Search for the cell housing the specified text and yield its [x, y] center coordinate. 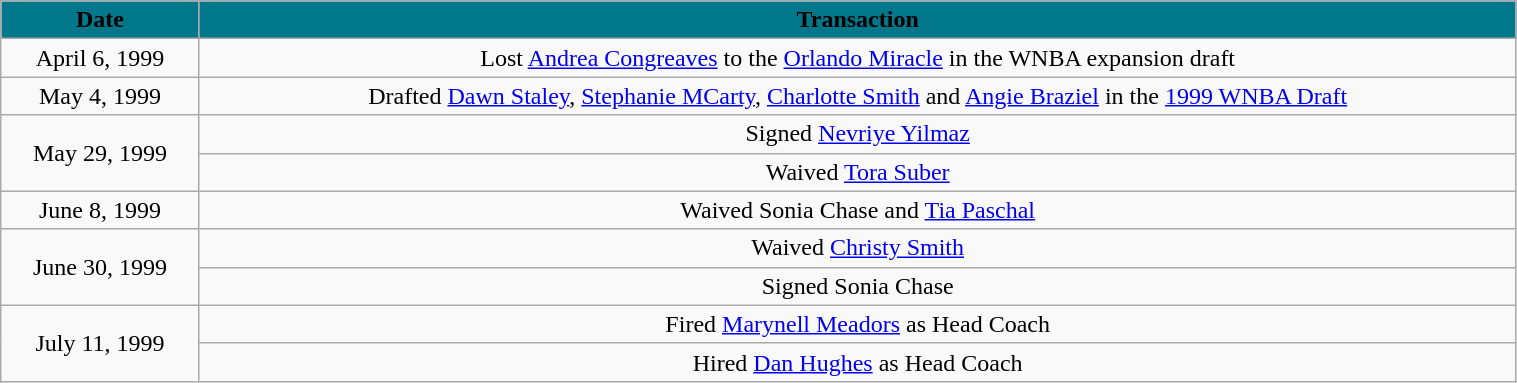
Signed Nevriye Yilmaz [858, 134]
Hired Dan Hughes as Head Coach [858, 362]
Lost Andrea Congreaves to the Orlando Miracle in the WNBA expansion draft [858, 58]
Drafted Dawn Staley, Stephanie MCarty, Charlotte Smith and Angie Braziel in the 1999 WNBA Draft [858, 96]
June 8, 1999 [100, 210]
April 6, 1999 [100, 58]
Waived Tora Suber [858, 172]
Waived Sonia Chase and Tia Paschal [858, 210]
July 11, 1999 [100, 343]
May 4, 1999 [100, 96]
Waived Christy Smith [858, 248]
Date [100, 20]
Signed Sonia Chase [858, 286]
May 29, 1999 [100, 153]
Fired Marynell Meadors as Head Coach [858, 324]
Transaction [858, 20]
June 30, 1999 [100, 267]
